From the cell containing the given text, extract its center point as [x, y] coordinate. 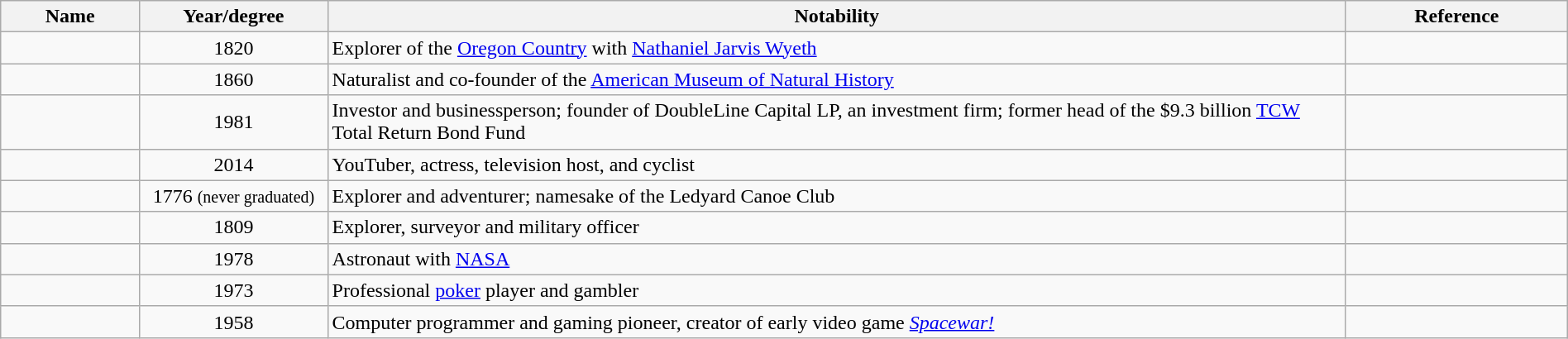
1820 [233, 48]
Explorer of the Oregon Country with Nathaniel Jarvis Wyeth [837, 48]
Computer programmer and gaming pioneer, creator of early video game Spacewar! [837, 322]
Reference [1456, 17]
1958 [233, 322]
1981 [233, 122]
Naturalist and co-founder of the American Museum of Natural History [837, 79]
1776 (never graduated) [233, 196]
Year/degree [233, 17]
Notability [837, 17]
Astronaut with NASA [837, 259]
1809 [233, 227]
1973 [233, 290]
Name [70, 17]
2014 [233, 165]
1978 [233, 259]
1860 [233, 79]
Investor and businessperson; founder of DoubleLine Capital LP, an investment firm; former head of the $9.3 billion TCW Total Return Bond Fund [837, 122]
Professional poker player and gambler [837, 290]
YouTuber, actress, television host, and cyclist [837, 165]
Explorer, surveyor and military officer [837, 227]
Explorer and adventurer; namesake of the Ledyard Canoe Club [837, 196]
